Detect which cell encompasses the target text, then output its [X, Y] center coordinate. 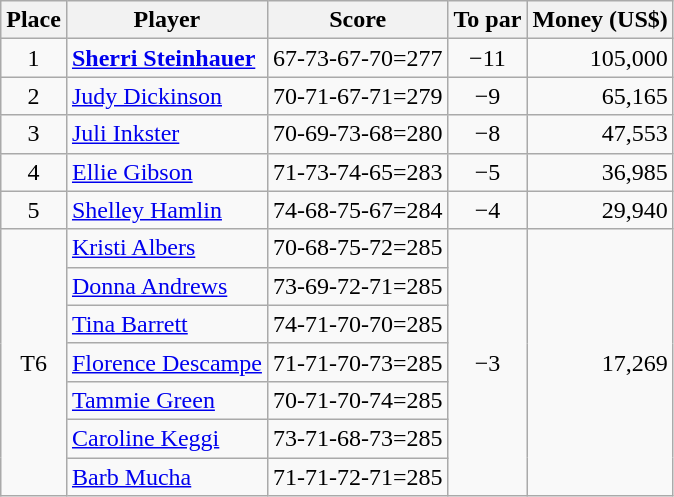
Tammie Green [166, 400]
−11 [488, 58]
Sherri Steinhauer [166, 58]
1 [34, 58]
−8 [488, 134]
70-71-67-71=279 [358, 96]
67-73-67-70=277 [358, 58]
Donna Andrews [166, 286]
−9 [488, 96]
Tina Barrett [166, 324]
65,165 [600, 96]
70-69-73-68=280 [358, 134]
4 [34, 172]
74-71-70-70=285 [358, 324]
Score [358, 20]
105,000 [600, 58]
2 [34, 96]
Player [166, 20]
71-71-72-71=285 [358, 477]
Kristi Albers [166, 248]
17,269 [600, 362]
73-69-72-71=285 [358, 286]
Caroline Keggi [166, 438]
Shelley Hamlin [166, 210]
5 [34, 210]
29,940 [600, 210]
74-68-75-67=284 [358, 210]
70-68-75-72=285 [358, 248]
Florence Descampe [166, 362]
73-71-68-73=285 [358, 438]
70-71-70-74=285 [358, 400]
71-73-74-65=283 [358, 172]
To par [488, 20]
−3 [488, 362]
47,553 [600, 134]
Ellie Gibson [166, 172]
−4 [488, 210]
Money (US$) [600, 20]
Barb Mucha [166, 477]
3 [34, 134]
Juli Inkster [166, 134]
36,985 [600, 172]
T6 [34, 362]
71-71-70-73=285 [358, 362]
Place [34, 20]
Judy Dickinson [166, 96]
−5 [488, 172]
